Output the [x, y] coordinate of the center of the cell containing the given text.  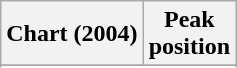
Chart (2004) [72, 34]
Peakposition [189, 34]
